Detect which cell encompasses the target text, then output its (x, y) center coordinate. 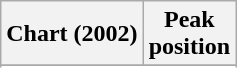
Chart (2002) (72, 34)
Peakposition (189, 34)
